Pinpoint the cell where the given text exists, returning its [x, y] midpoint coordinate. 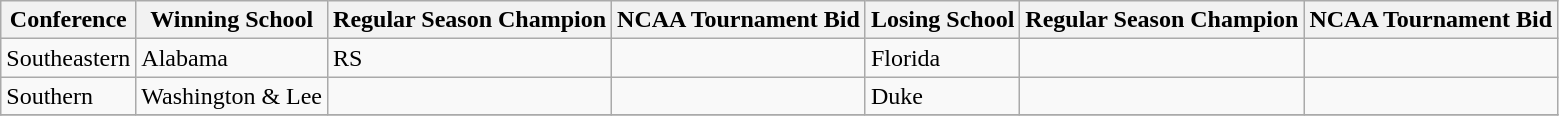
Southeastern [68, 58]
Florida [942, 58]
Conference [68, 20]
Losing School [942, 20]
Duke [942, 96]
Winning School [232, 20]
Alabama [232, 58]
RS [470, 58]
Southern [68, 96]
Washington & Lee [232, 96]
